Identify which cell holds the provided text, then report its (X, Y) central coordinate. 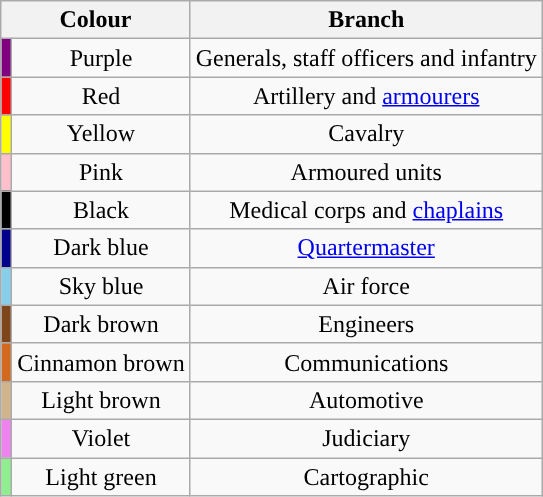
Cartographic (366, 477)
Black (101, 210)
Dark blue (101, 248)
Artillery and armourers (366, 96)
Branch (366, 20)
Light brown (101, 400)
Cinnamon brown (101, 362)
Sky blue (101, 286)
Cavalry (366, 134)
Yellow (101, 134)
Red (101, 96)
Generals, staff officers and infantry (366, 58)
Pink (101, 172)
Purple (101, 58)
Communications (366, 362)
Automotive (366, 400)
Dark brown (101, 324)
Violet (101, 438)
Medical corps and chaplains (366, 210)
Colour (96, 20)
Quartermaster (366, 248)
Engineers (366, 324)
Light green (101, 477)
Air force (366, 286)
Armoured units (366, 172)
Judiciary (366, 438)
